Detect which cell encompasses the target text, then output its [x, y] center coordinate. 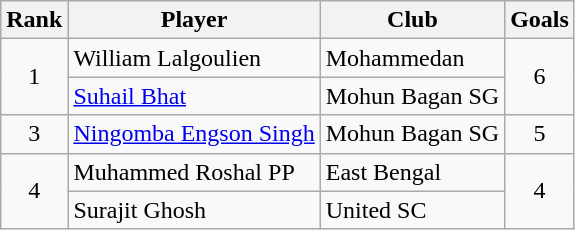
3 [34, 134]
1 [34, 77]
5 [540, 134]
Goals [540, 20]
East Bengal [412, 172]
Club [412, 20]
Suhail Bhat [194, 96]
Ningomba Engson Singh [194, 134]
Rank [34, 20]
United SC [412, 210]
Muhammed Roshal PP [194, 172]
Mohammedan [412, 58]
6 [540, 77]
Surajit Ghosh [194, 210]
Player [194, 20]
William Lalgoulien [194, 58]
